Return the [X, Y] coordinate for the center point of the cell that contains the specified text.  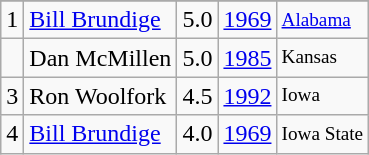
Iowa [322, 96]
Dan McMillen [100, 58]
4.5 [198, 96]
Alabama [322, 20]
4.0 [198, 134]
Ron Woolfork [100, 96]
3 [12, 96]
1992 [248, 96]
4 [12, 134]
1 [12, 20]
Kansas [322, 58]
1985 [248, 58]
Iowa State [322, 134]
